For the text-containing cell, return its midpoint in [x, y] coordinate format. 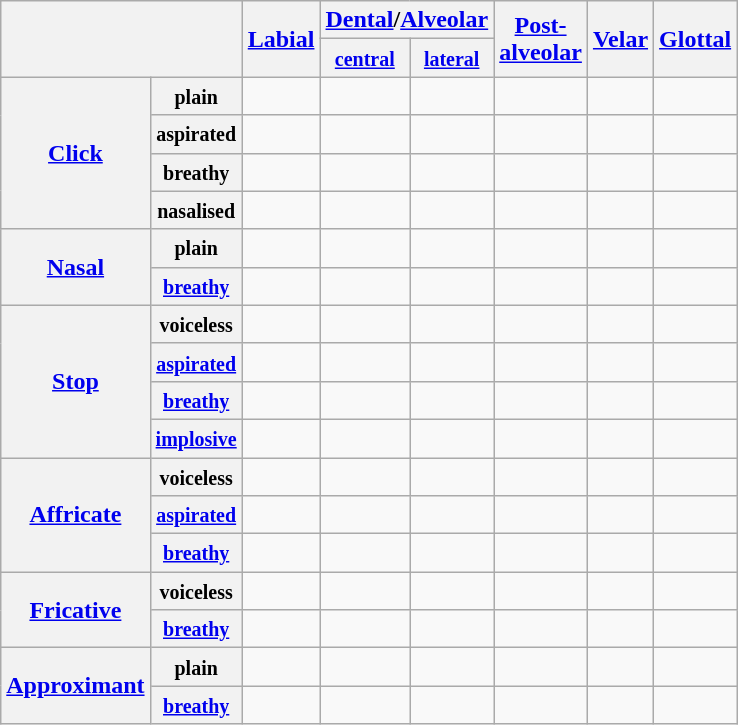
nasalised [196, 210]
Velar [620, 39]
implosive [196, 438]
central [365, 58]
Glottal [696, 39]
Fricative [76, 610]
lateral [452, 58]
Click [76, 153]
Affricate [76, 515]
Labial [281, 39]
Post-alveolar [541, 39]
Nasal [76, 267]
Stop [76, 381]
Approximant [76, 686]
Dental/Alveolar [407, 20]
